Capture the cell that displays the provided text and extract its (x, y) central coordinate. 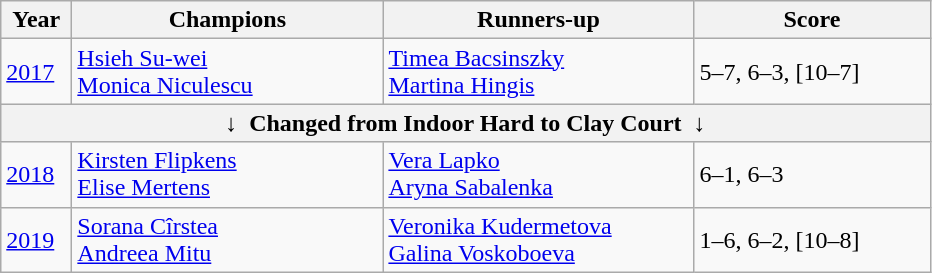
Kirsten Flipkens Elise Mertens (228, 174)
Vera Lapko Aryna Sabalenka (538, 174)
2019 (36, 240)
1–6, 6–2, [10–8] (812, 240)
5–7, 6–3, [10–7] (812, 72)
Sorana Cîrstea Andreea Mitu (228, 240)
Veronika Kudermetova Galina Voskoboeva (538, 240)
Year (36, 20)
Champions (228, 20)
↓ Changed from Indoor Hard to Clay Court ↓ (466, 123)
Score (812, 20)
Timea Bacsinszky Martina Hingis (538, 72)
2017 (36, 72)
2018 (36, 174)
Hsieh Su-wei Monica Niculescu (228, 72)
Runners-up (538, 20)
6–1, 6–3 (812, 174)
